Detect which cell encompasses the target text, then output its (X, Y) center coordinate. 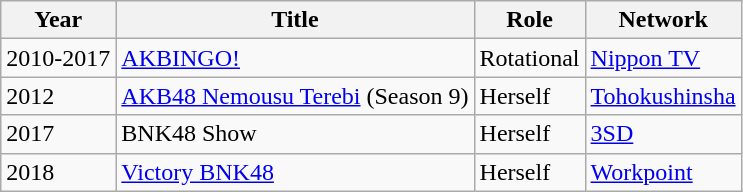
Role (530, 20)
BNK48 Show (295, 134)
2012 (58, 96)
3SD (663, 134)
2010-2017 (58, 58)
Victory BNK48 (295, 172)
Rotational (530, 58)
Title (295, 20)
AKB48 Nemousu Terebi (Season 9) (295, 96)
2017 (58, 134)
Nippon TV (663, 58)
Year (58, 20)
2018 (58, 172)
AKBINGO! (295, 58)
Tohokushinsha (663, 96)
Network (663, 20)
Workpoint (663, 172)
